Output the [x, y] coordinate of the center of the cell containing the given text.  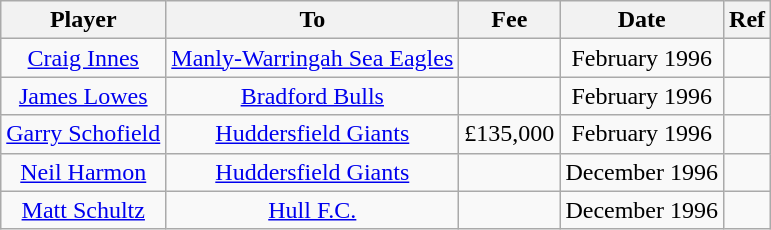
Craig Innes [84, 58]
Date [642, 20]
James Lowes [84, 96]
Neil Harmon [84, 172]
Manly-Warringah Sea Eagles [312, 58]
To [312, 20]
£135,000 [510, 134]
Hull F.C. [312, 210]
Garry Schofield [84, 134]
Ref [748, 20]
Bradford Bulls [312, 96]
Player [84, 20]
Fee [510, 20]
Matt Schultz [84, 210]
